Return (X, Y) of the center of cell containing provided text 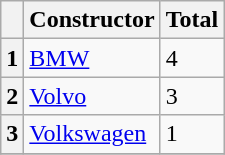
Volvo (92, 96)
Total (192, 20)
2 (12, 96)
4 (192, 58)
BMW (92, 58)
Volkswagen (92, 134)
Constructor (92, 20)
